Locate the cell with the specified text and output its (x, y) center coordinate. 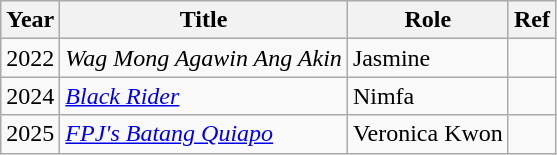
Ref (532, 20)
2025 (30, 134)
Year (30, 20)
2022 (30, 58)
Jasmine (428, 58)
Role (428, 20)
FPJ's Batang Quiapo (204, 134)
Black Rider (204, 96)
Nimfa (428, 96)
Veronica Kwon (428, 134)
Title (204, 20)
Wag Mong Agawin Ang Akin (204, 58)
2024 (30, 96)
